Find where the given text appears and provide that cell's center as [X, Y] coordinate. 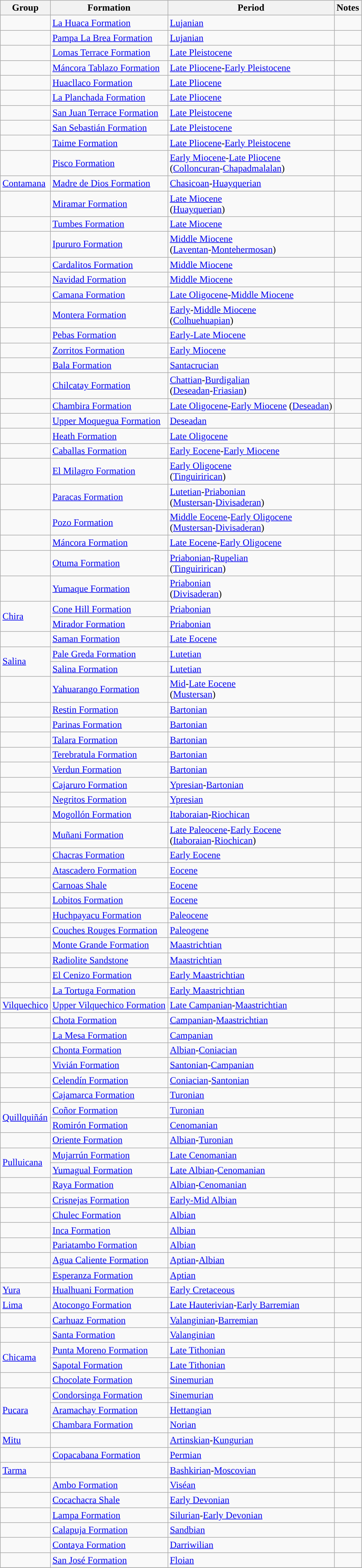
Lima [25, 1305]
Mujarrún Formation [109, 1155]
Bashkirian-Moscovian [251, 1470]
Early Eocene [251, 855]
Late Campanian-Maastrichtian [251, 1005]
Darriwilian [251, 1545]
Chambira Formation [109, 406]
Albian-Turonian [251, 1140]
Condorsinga Formation [109, 1395]
Muñani Formation [109, 835]
Early Miocene [251, 350]
Deseadan [251, 421]
Bala Formation [109, 365]
Calapuja Formation [109, 1530]
Vivián Formation [109, 1065]
Mitu [25, 1440]
Chonta Formation [109, 1050]
Late Eocene [251, 639]
Agua Caliente Formation [109, 1260]
San Juan Terrace Formation [109, 113]
Early Miocene-Late Pliocene(Colloncuran-Chapadmalalan) [251, 163]
Mogollón Formation [109, 815]
Radiolite Sandstone [109, 960]
Otuma Formation [109, 563]
Itaboraian-Riochican [251, 815]
Madre de Dios Formation [109, 183]
Upper Moquegua Formation [109, 421]
Chilcatay Formation [109, 385]
Valanginian-Barremian [251, 1320]
Salina [25, 661]
Restin Formation [109, 710]
Pebas Formation [109, 335]
Oriente Formation [109, 1140]
Heath Formation [109, 436]
Ypresian [251, 800]
Chattian-Burdigalian(Deseadan-Friasian) [251, 385]
Albian-Cenomanian [251, 1185]
Artinskian-Kungurian [251, 1440]
Salina Formation [109, 669]
Santa Formation [109, 1335]
Terebratula Formation [109, 754]
Late Miocene(Huayquerian) [251, 203]
Saman Formation [109, 639]
Priabonian-Rupelian(Tinguirirican) [251, 563]
Albian-Coniacian [251, 1050]
Cajaruro Formation [109, 784]
Cone Hill Formation [109, 609]
Tarma [25, 1470]
Santacrucian [251, 365]
Early Cretaceous [251, 1290]
Navidad Formation [109, 280]
Contamana [25, 183]
Viséan [251, 1485]
Mirador Formation [109, 624]
La Tortuga Formation [109, 990]
Taime Formation [109, 143]
Yura [25, 1290]
Punta Moreno Formation [109, 1350]
Máncora Formation [109, 543]
Lutetian-Priabonian(Mustersan-Divisaderan) [251, 496]
San Sebastián Formation [109, 128]
Pulluicana [25, 1163]
Sandbian [251, 1530]
Contaya Formation [109, 1545]
El Milagro Formation [109, 471]
Atocongo Formation [109, 1305]
Late Paleocene-Early Eocene(Itaboraian-Riochican) [251, 835]
El Cenizo Formation [109, 975]
Late Eocene-Early Oligocene [251, 543]
Campanian [251, 1035]
Late Albian-Cenomanian [251, 1170]
Chambara Formation [109, 1425]
Lomas Terrace Formation [109, 53]
La Huaca Formation [109, 23]
Hettangian [251, 1410]
Chasicoan-Huayquerian [251, 183]
Middle Eocene-Early Oligocene(Mustersan-Divisaderan) [251, 522]
Máncora Tablazo Formation [109, 68]
La Planchada Formation [109, 98]
Negritos Formation [109, 800]
Paleocene [251, 915]
Sapotal Formation [109, 1365]
Silurian-Early Devonian [251, 1515]
Cajamarca Formation [109, 1095]
Couches Rouges Formation [109, 930]
Chota Formation [109, 1020]
Huacllaco Formation [109, 83]
La Mesa Formation [109, 1035]
Celendín Formation [109, 1080]
Ypresian-Bartonian [251, 784]
Hualhuani Formation [109, 1290]
Romirón Formation [109, 1125]
Period [251, 8]
Formation [109, 8]
Ipururo Formation [109, 244]
Early-Mid Albian [251, 1200]
Raya Formation [109, 1185]
Quillquiñán [25, 1118]
Copacabana Formation [109, 1455]
San José Formation [109, 1560]
Crisnejas Formation [109, 1200]
Pampa La Brea Formation [109, 38]
Chira [25, 617]
Pariatambo Formation [109, 1245]
Vilquechico [25, 1005]
Cenomanian [251, 1125]
Inca Formation [109, 1230]
Cocachacra Shale [109, 1500]
Yahuarango Formation [109, 689]
Huchpayacu Formation [109, 915]
Yumaque Formation [109, 589]
Aptian-Albian [251, 1260]
Chulec Formation [109, 1215]
Monte Grande Formation [109, 945]
Lobitos Formation [109, 900]
Late Oligocene-Early Miocene (Deseadan) [251, 406]
Group [25, 8]
Upper Vilquechico Formation [109, 1005]
Miramar Formation [109, 203]
Camana Formation [109, 295]
Carnoas Shale [109, 885]
Early Oligocene(Tinguirirican) [251, 471]
Atascadero Formation [109, 870]
Early Eocene-Early Miocene [251, 451]
Pucara [25, 1410]
Late Hauterivian-Early Barremian [251, 1305]
Early Devonian [251, 1500]
Mid-Late Eocene(Mustersan) [251, 689]
Esperanza Formation [109, 1275]
Montera Formation [109, 315]
Notes [348, 8]
Talara Formation [109, 739]
Late Oligocene-Middle Miocene [251, 295]
Pisco Formation [109, 163]
Caballas Formation [109, 451]
Aptian [251, 1275]
Cardalitos Formation [109, 265]
Carhuaz Formation [109, 1320]
Coñor Formation [109, 1110]
Zorritos Formation [109, 350]
Pale Greda Formation [109, 654]
Verdun Formation [109, 769]
Late Oligocene [251, 436]
Parinas Formation [109, 725]
Floian [251, 1560]
Ambo Formation [109, 1485]
Late Miocene [251, 224]
Campanian-Maastrichtian [251, 1020]
Norian [251, 1425]
Chicama [25, 1358]
Middle Miocene(Laventan-Montehermosan) [251, 244]
Early-Late Miocene [251, 335]
Chacras Formation [109, 855]
Late Cenomanian [251, 1155]
Coniacian-Santonian [251, 1080]
Lampa Formation [109, 1515]
Aramachay Formation [109, 1410]
Paleogene [251, 930]
Permian [251, 1455]
Early-Middle Miocene(Colhuehuapian) [251, 315]
Paracas Formation [109, 496]
Yumagual Formation [109, 1170]
Valanginian [251, 1335]
Tumbes Formation [109, 224]
Priabonian(Divisaderan) [251, 589]
Chocolate Formation [109, 1380]
Santonian-Campanian [251, 1065]
Pozo Formation [109, 522]
